Capture the cell that displays the provided text and extract its [X, Y] central coordinate. 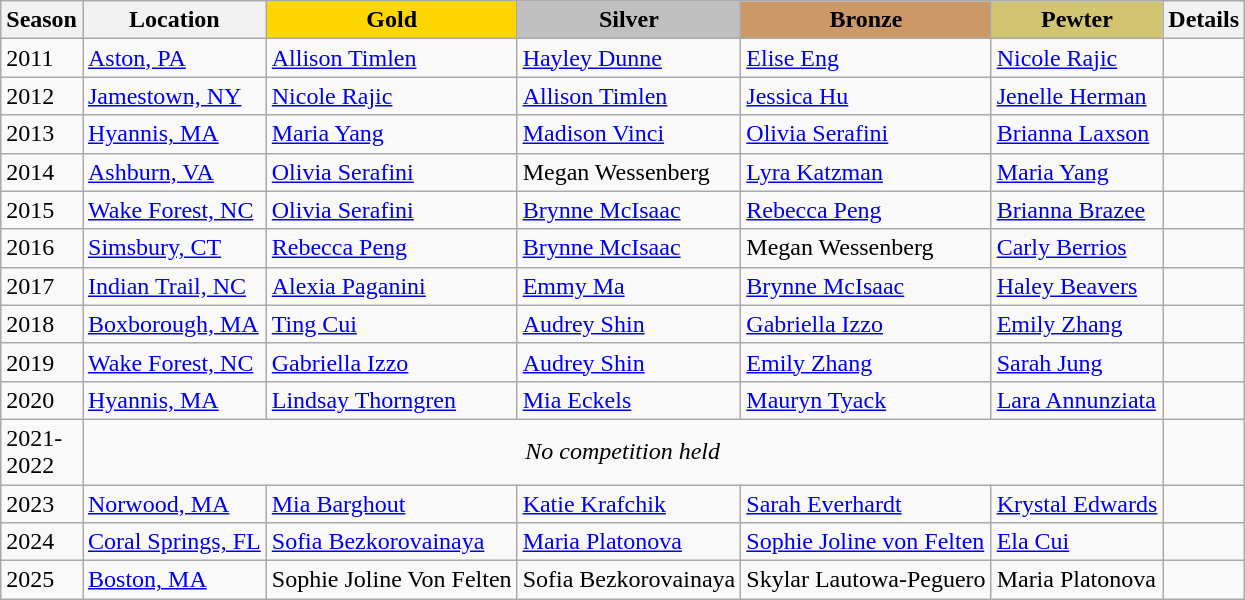
Sarah Everhardt [866, 503]
2013 [42, 134]
Brianna Brazee [1077, 210]
Mia Eckels [629, 400]
Indian Trail, NC [174, 286]
Coral Springs, FL [174, 542]
Lara Annunziata [1077, 400]
Boxborough, MA [174, 324]
2024 [42, 542]
Ting Cui [392, 324]
Pewter [1077, 20]
Lindsay Thorngren [392, 400]
2019 [42, 362]
Mauryn Tyack [866, 400]
Ela Cui [1077, 542]
Season [42, 20]
Sophie Joline von Felten [866, 542]
Krystal Edwards [1077, 503]
Skylar Lautowa-Peguero [866, 580]
2011 [42, 58]
2023 [42, 503]
Simsbury, CT [174, 248]
Katie Krafchik [629, 503]
Norwood, MA [174, 503]
Brianna Laxson [1077, 134]
Alexia Paganini [392, 286]
Jamestown, NY [174, 96]
Sarah Jung [1077, 362]
Jenelle Herman [1077, 96]
No competition held [622, 452]
Madison Vinci [629, 134]
Silver [629, 20]
2021- 2022 [42, 452]
Emmy Ma [629, 286]
Bronze [866, 20]
2017 [42, 286]
Mia Barghout [392, 503]
Gold [392, 20]
2014 [42, 172]
Lyra Katzman [866, 172]
2012 [42, 96]
2020 [42, 400]
Carly Berrios [1077, 248]
Ashburn, VA [174, 172]
Location [174, 20]
Boston, MA [174, 580]
Elise Eng [866, 58]
Details [1204, 20]
2018 [42, 324]
2015 [42, 210]
Sophie Joline Von Felten [392, 580]
Hayley Dunne [629, 58]
Jessica Hu [866, 96]
Aston, PA [174, 58]
Haley Beavers [1077, 286]
2025 [42, 580]
2016 [42, 248]
